Find where the given text appears and provide that cell's center as [X, Y] coordinate. 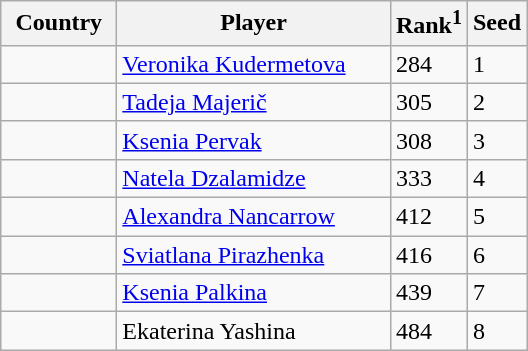
Ekaterina Yashina [254, 331]
Ksenia Palkina [254, 293]
6 [496, 255]
Tadeja Majerič [254, 102]
Player [254, 24]
333 [428, 178]
305 [428, 102]
3 [496, 140]
1 [496, 64]
412 [428, 217]
Ksenia Pervak [254, 140]
2 [496, 102]
7 [496, 293]
8 [496, 331]
Sviatlana Pirazhenka [254, 255]
Seed [496, 24]
416 [428, 255]
5 [496, 217]
4 [496, 178]
Alexandra Nancarrow [254, 217]
Rank1 [428, 24]
284 [428, 64]
Veronika Kudermetova [254, 64]
439 [428, 293]
308 [428, 140]
Country [59, 24]
484 [428, 331]
Natela Dzalamidze [254, 178]
